From the cell containing the given text, extract its center point as [X, Y] coordinate. 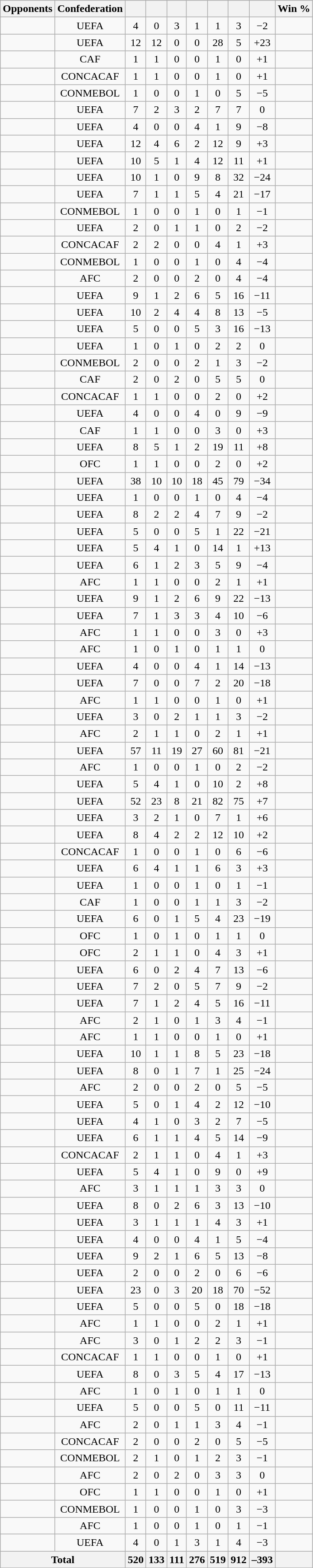
+7 [262, 801]
−17 [262, 194]
38 [135, 480]
−19 [262, 919]
+23 [262, 43]
–393 [262, 1559]
27 [197, 751]
52 [135, 801]
79 [239, 480]
912 [239, 1559]
−34 [262, 480]
45 [218, 480]
133 [157, 1559]
Confederation [90, 9]
111 [177, 1559]
Win % [294, 9]
Total [63, 1559]
75 [239, 801]
Opponents [27, 9]
17 [239, 1374]
70 [239, 1290]
+9 [262, 1172]
60 [218, 751]
82 [218, 801]
81 [239, 751]
+6 [262, 818]
+13 [262, 548]
276 [197, 1559]
520 [135, 1559]
32 [239, 177]
57 [135, 751]
519 [218, 1559]
28 [218, 43]
25 [239, 1071]
−52 [262, 1290]
